Locate the cell with the specified text and output its (x, y) center coordinate. 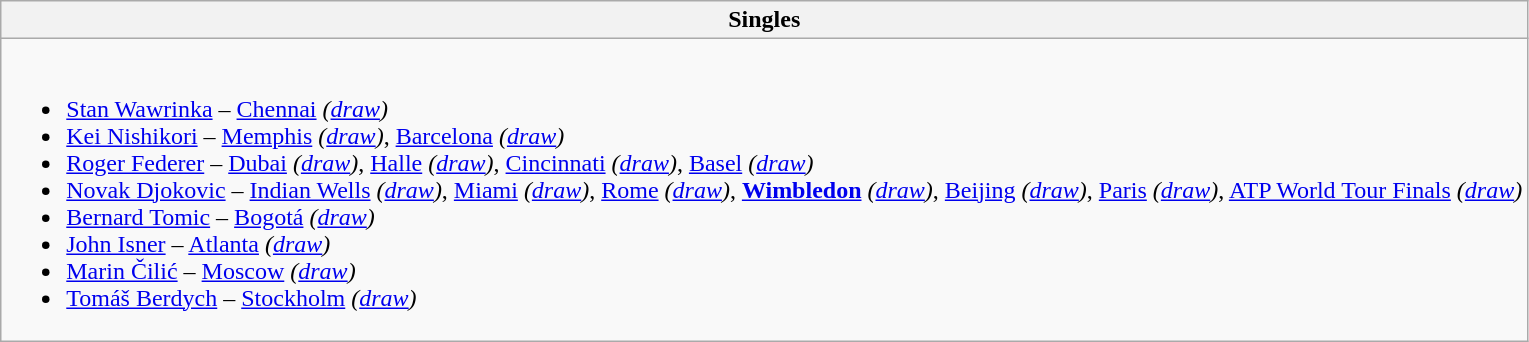
Singles (764, 20)
